Provide the [X, Y] coordinate of the cell's center where the given text is located.  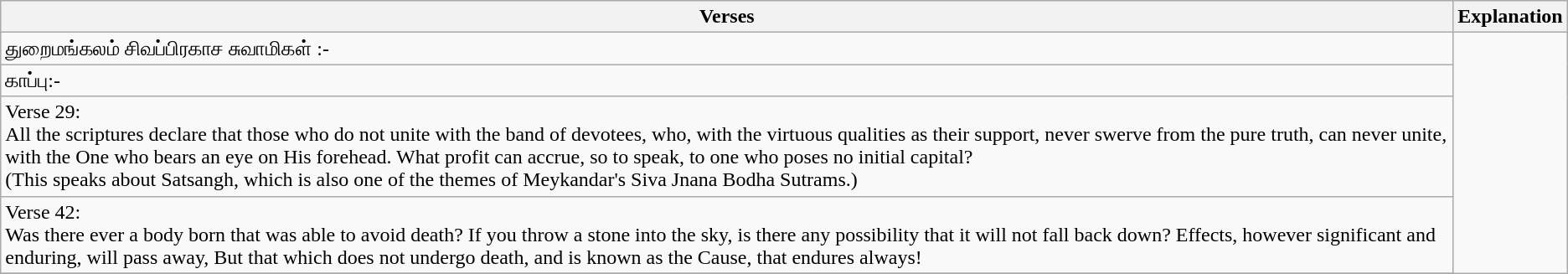
Verses [727, 17]
Explanation [1510, 17]
துறைமங்கலம் சிவப்பிரகாச சுவாமிகள் :- [727, 49]
காப்பு:- [727, 80]
